Extract the [X, Y] coordinate from the center of the cell holding the provided text.  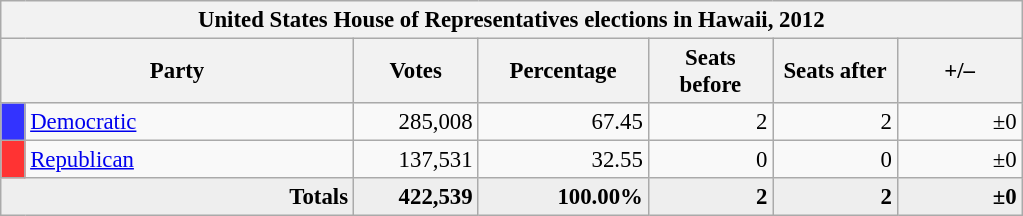
Seats after [836, 72]
67.45 [563, 122]
137,531 [416, 160]
Votes [416, 72]
32.55 [563, 160]
100.00% [563, 197]
Democratic [189, 122]
Totals [178, 197]
Republican [189, 160]
Party [178, 72]
+/– [960, 72]
422,539 [416, 197]
United States House of Representatives elections in Hawaii, 2012 [512, 20]
Percentage [563, 72]
Seats before [710, 72]
285,008 [416, 122]
